Provide the [X, Y] coordinate of the cell's center where the given text is located.  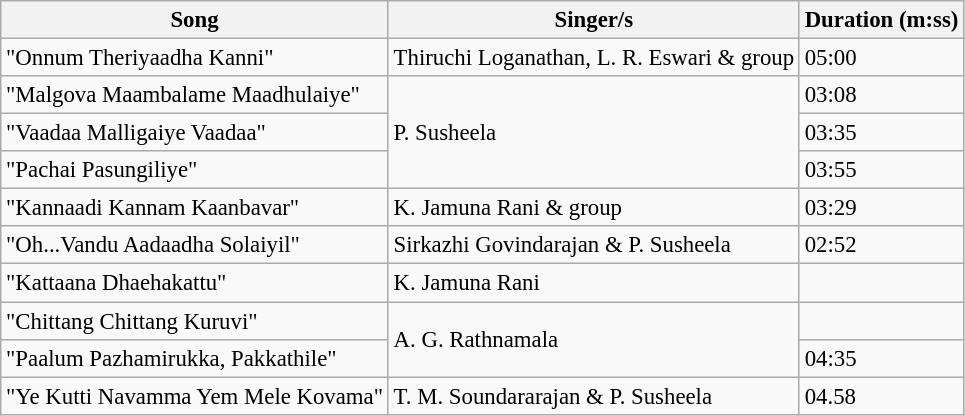
"Kannaadi Kannam Kaanbavar" [195, 208]
03:35 [881, 133]
Singer/s [594, 20]
"Oh...Vandu Aadaadha Solaiyil" [195, 245]
"Ye Kutti Navamma Yem Mele Kovama" [195, 396]
A. G. Rathnamala [594, 340]
P. Susheela [594, 132]
02:52 [881, 245]
Duration (m:ss) [881, 20]
03:29 [881, 208]
Song [195, 20]
K. Jamuna Rani [594, 283]
"Paalum Pazhamirukka, Pakkathile" [195, 358]
"Pachai Pasungiliye" [195, 170]
04.58 [881, 396]
05:00 [881, 58]
03:08 [881, 95]
"Kattaana Dhaehakattu" [195, 283]
04:35 [881, 358]
"Malgova Maambalame Maadhulaiye" [195, 95]
"Chittang Chittang Kuruvi" [195, 321]
Thiruchi Loganathan, L. R. Eswari & group [594, 58]
T. M. Soundararajan & P. Susheela [594, 396]
03:55 [881, 170]
K. Jamuna Rani & group [594, 208]
"Vaadaa Malligaiye Vaadaa" [195, 133]
"Onnum Theriyaadha Kanni" [195, 58]
Sirkazhi Govindarajan & P. Susheela [594, 245]
